For the text-containing cell, return its midpoint in [x, y] coordinate format. 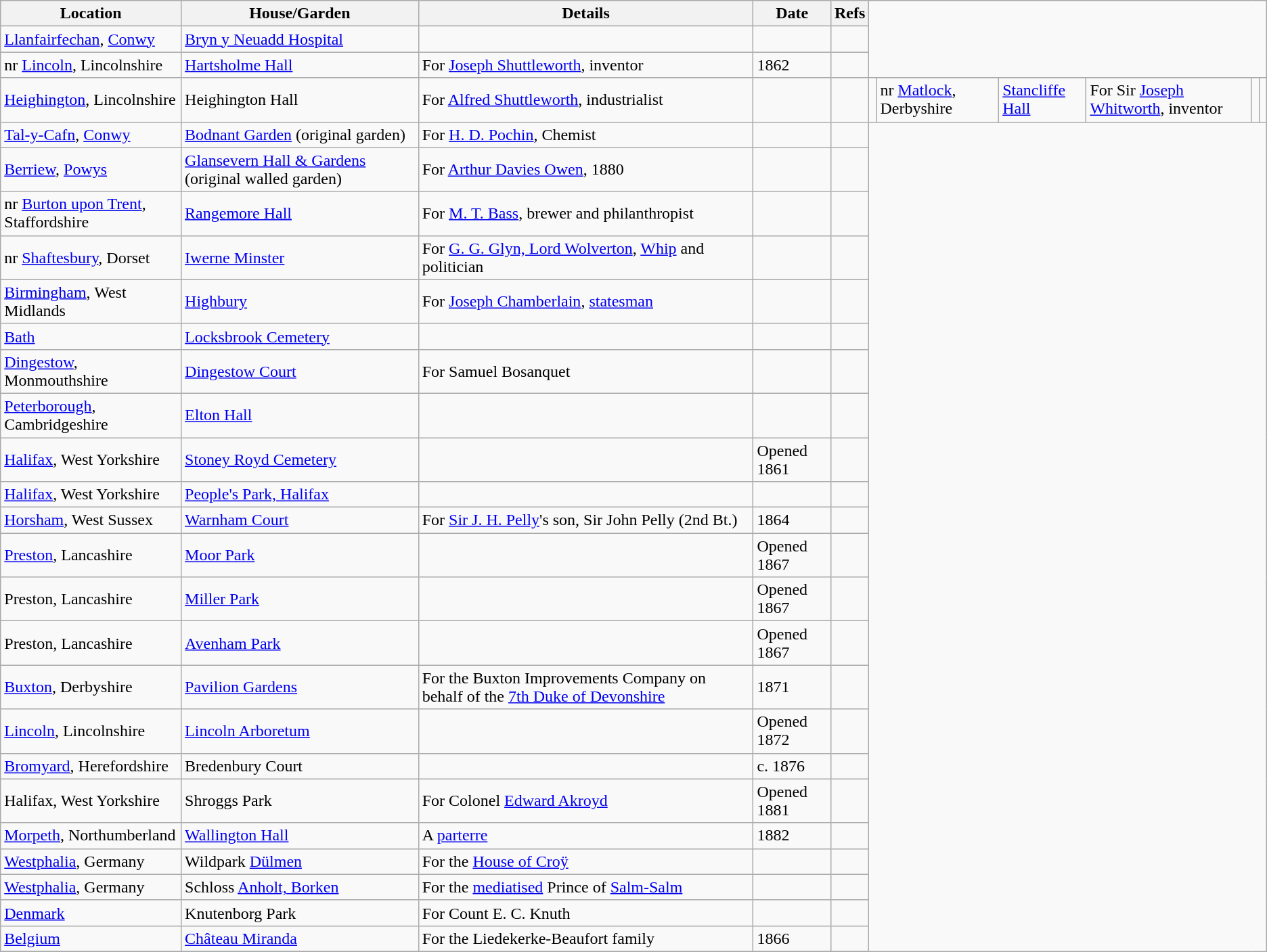
Shroggs Park [301, 801]
Heighington, Lincolnshire [91, 100]
For Alfred Shuttleworth, industrialist [586, 100]
For Count E. C. Knuth [586, 913]
For G. G. Glyn, Lord Wolverton, Whip and politician [586, 257]
Morpeth, Northumberland [91, 836]
Llanfairfechan, Conwy [91, 39]
nr Lincoln, Lincolnshire [91, 65]
1864 [792, 520]
Highbury [301, 302]
Stancliffe Hall [1042, 100]
For Colonel Edward Akroyd [586, 801]
1862 [792, 65]
Château Miranda [301, 938]
Warnham Court [301, 520]
Opened 1872 [792, 731]
c. 1876 [792, 766]
For Arthur Davies Owen, 1880 [586, 169]
Rangemore Hall [301, 214]
Location [91, 14]
Moor Park [301, 555]
1871 [792, 687]
Denmark [91, 913]
Opened 1881 [792, 801]
A parterre [586, 836]
People's Park, Halifax [301, 495]
For Sir J. H. Pelly's son, Sir John Pelly (2nd Bt.) [586, 520]
Bryn y Neuadd Hospital [301, 39]
1882 [792, 836]
Opened 1861 [792, 459]
Refs [849, 14]
Avenham Park [301, 643]
Knutenborg Park [301, 913]
Bath [91, 336]
Buxton, Derbyshire [91, 687]
For M. T. Bass, brewer and philanthropist [586, 214]
nr Shaftesbury, Dorset [91, 257]
Locksbrook Cemetery [301, 336]
For H. D. Pochin, Chemist [586, 135]
Schloss Anholt, Borken [301, 887]
Glansevern Hall & Gardens (original walled garden) [301, 169]
Birmingham, West Midlands [91, 302]
Dingestow, Monmouthshire [91, 371]
Pavilion Gardens [301, 687]
Miller Park [301, 599]
Horsham, West Sussex [91, 520]
Details [586, 14]
Heighington Hall [301, 100]
House/Garden [301, 14]
Date [792, 14]
For Samuel Bosanquet [586, 371]
Elton Hall [301, 415]
Peterborough, Cambridgeshire [91, 415]
For Sir Joseph Whitworth, inventor [1169, 100]
For the Liedekerke-Beaufort family [586, 938]
nr Matlock, Derbyshire [938, 100]
1866 [792, 938]
Wildpark Dülmen [301, 861]
Belgium [91, 938]
nr Burton upon Trent, Staffordshire [91, 214]
For the House of Croÿ [586, 861]
For Joseph Shuttleworth, inventor [586, 65]
Dingestow Court [301, 371]
Wallington Hall [301, 836]
Berriew, Powys [91, 169]
Iwerne Minster [301, 257]
Hartsholme Hall [301, 65]
Stoney Royd Cemetery [301, 459]
Lincoln Arboretum [301, 731]
Bodnant Garden (original garden) [301, 135]
Bromyard, Herefordshire [91, 766]
Lincoln, Lincolnshire [91, 731]
For Joseph Chamberlain, statesman [586, 302]
For the Buxton Improvements Company on behalf of the 7th Duke of Devonshire [586, 687]
For the mediatised Prince of Salm-Salm [586, 887]
Bredenbury Court [301, 766]
Tal-y-Cafn, Conwy [91, 135]
